Identify which cell holds the provided text, then report its (x, y) central coordinate. 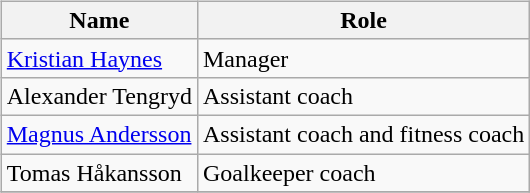
Manager (363, 58)
Kristian Haynes (99, 58)
Tomas Håkansson (99, 173)
Assistant coach (363, 96)
Role (363, 20)
Magnus Andersson (99, 134)
Assistant coach and fitness coach (363, 134)
Name (99, 20)
Goalkeeper coach (363, 173)
Alexander Tengryd (99, 96)
